Provide the (x, y) coordinate of the cell's center where the given text is located.  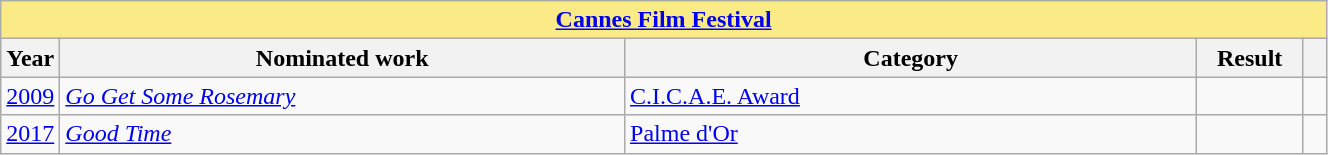
Go Get Some Rosemary (342, 96)
Category (911, 58)
Good Time (342, 134)
Result (1250, 58)
Nominated work (342, 58)
Palme d'Or (911, 134)
2017 (30, 134)
Year (30, 58)
C.I.C.A.E. Award (911, 96)
2009 (30, 96)
Cannes Film Festival (664, 20)
